Search for the cell housing the specified text and yield its [X, Y] center coordinate. 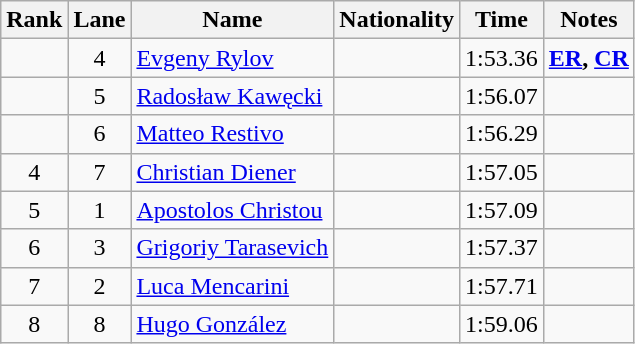
Time [502, 20]
1:53.36 [502, 58]
Christian Diener [232, 172]
Name [232, 20]
1:57.09 [502, 210]
Evgeny Rylov [232, 58]
1:59.06 [502, 324]
Grigoriy Tarasevich [232, 248]
Matteo Restivo [232, 134]
Lane [100, 20]
Rank [34, 20]
ER, CR [588, 58]
Nationality [397, 20]
1:57.37 [502, 248]
1:56.29 [502, 134]
1:57.05 [502, 172]
Radosław Kawęcki [232, 96]
Hugo González [232, 324]
2 [100, 286]
3 [100, 248]
Apostolos Christou [232, 210]
1 [100, 210]
1:56.07 [502, 96]
Luca Mencarini [232, 286]
1:57.71 [502, 286]
Notes [588, 20]
